Pinpoint the cell where the given text exists, returning its [x, y] midpoint coordinate. 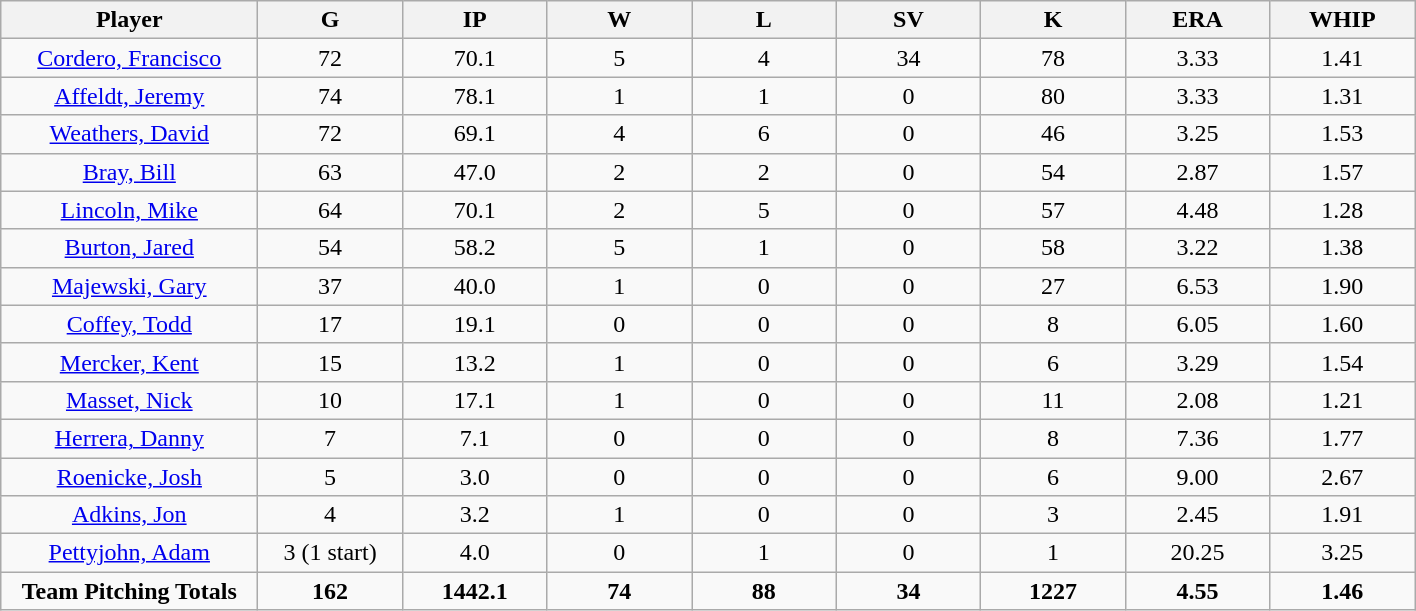
1.53 [1342, 134]
Masset, Nick [130, 400]
1.90 [1342, 286]
9.00 [1198, 477]
SV [908, 20]
63 [330, 172]
64 [330, 210]
6.53 [1198, 286]
40.0 [474, 286]
88 [764, 591]
69.1 [474, 134]
1.46 [1342, 591]
13.2 [474, 362]
1.60 [1342, 324]
WHIP [1342, 20]
Affeldt, Jeremy [130, 96]
Weathers, David [130, 134]
2.08 [1198, 400]
1.31 [1342, 96]
1.38 [1342, 248]
78.1 [474, 96]
1.57 [1342, 172]
1.91 [1342, 515]
78 [1054, 58]
58.2 [474, 248]
6.05 [1198, 324]
W [620, 20]
1227 [1054, 591]
IP [474, 20]
ERA [1198, 20]
37 [330, 286]
1.77 [1342, 438]
3 [1054, 515]
Roenicke, Josh [130, 477]
3.0 [474, 477]
57 [1054, 210]
1442.1 [474, 591]
2.67 [1342, 477]
1.21 [1342, 400]
1.54 [1342, 362]
10 [330, 400]
7.1 [474, 438]
20.25 [1198, 553]
Burton, Jared [130, 248]
Majewski, Gary [130, 286]
3.29 [1198, 362]
11 [1054, 400]
Mercker, Kent [130, 362]
17 [330, 324]
2.45 [1198, 515]
Herrera, Danny [130, 438]
19.1 [474, 324]
Bray, Bill [130, 172]
Player [130, 20]
1.41 [1342, 58]
3.2 [474, 515]
Coffey, Todd [130, 324]
G [330, 20]
162 [330, 591]
58 [1054, 248]
4.0 [474, 553]
Lincoln, Mike [130, 210]
4.48 [1198, 210]
3.22 [1198, 248]
17.1 [474, 400]
7 [330, 438]
27 [1054, 286]
Pettyjohn, Adam [130, 553]
1.28 [1342, 210]
7.36 [1198, 438]
4.55 [1198, 591]
3 (1 start) [330, 553]
Adkins, Jon [130, 515]
80 [1054, 96]
L [764, 20]
46 [1054, 134]
15 [330, 362]
Cordero, Francisco [130, 58]
2.87 [1198, 172]
47.0 [474, 172]
Team Pitching Totals [130, 591]
K [1054, 20]
